Detect which cell encompasses the target text, then output its (x, y) center coordinate. 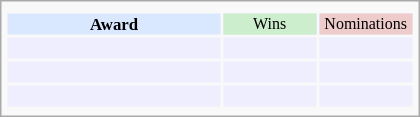
Nominations (366, 24)
Award (114, 24)
Wins (270, 24)
